Capture the cell that displays the provided text and extract its (x, y) central coordinate. 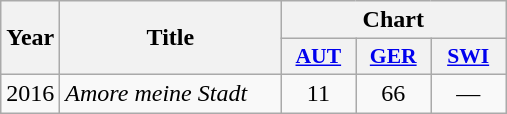
— (468, 93)
66 (394, 93)
SWI (468, 57)
Title (170, 38)
11 (318, 93)
GER (394, 57)
AUT (318, 57)
2016 (30, 93)
Chart (394, 20)
Amore meine Stadt (170, 93)
Year (30, 38)
